Detect which cell encompasses the target text, then output its [X, Y] center coordinate. 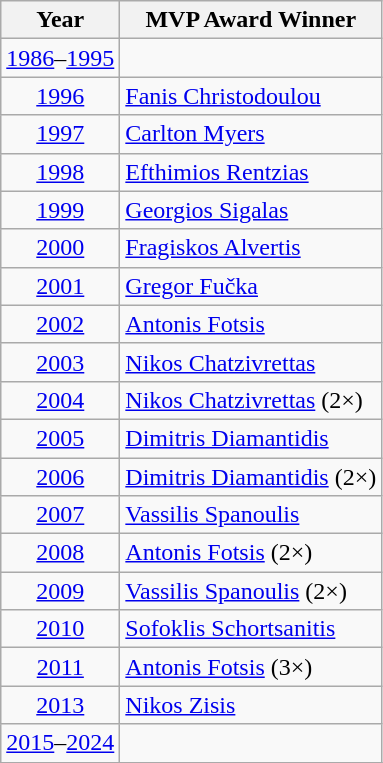
1986–1995 [60, 58]
Vassilis Spanoulis (2×) [251, 591]
1999 [60, 210]
2000 [60, 248]
2011 [60, 667]
Year [60, 20]
2004 [60, 400]
1996 [60, 96]
2010 [60, 629]
Antonis Fotsis (3×) [251, 667]
Dimitris Diamantidis [251, 438]
2005 [60, 438]
2007 [60, 515]
2015–2024 [60, 743]
Fanis Christodoulou [251, 96]
2013 [60, 705]
Antonis Fotsis [251, 324]
2002 [60, 324]
2009 [60, 591]
Antonis Fotsis (2×) [251, 553]
Sofoklis Schortsanitis [251, 629]
Nikos Chatzivrettas (2×) [251, 400]
Nikos Chatzivrettas [251, 362]
Gregor Fučka [251, 286]
2003 [60, 362]
1997 [60, 134]
Dimitris Diamantidis (2×) [251, 477]
Fragiskos Alvertis [251, 248]
Nikos Zisis [251, 705]
MVP Award Winner [251, 20]
Efthimios Rentzias [251, 172]
1998 [60, 172]
Georgios Sigalas [251, 210]
Vassilis Spanoulis [251, 515]
Carlton Myers [251, 134]
2006 [60, 477]
2001 [60, 286]
2008 [60, 553]
